Output the [X, Y] coordinate of the center of the cell containing the given text.  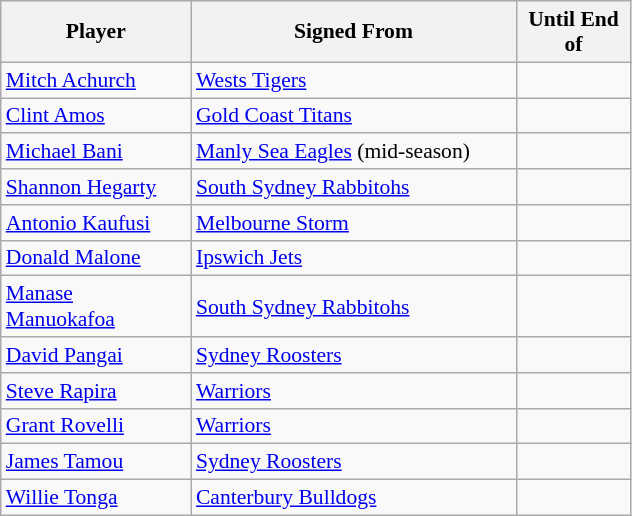
Grant Rovelli [96, 426]
Steve Rapira [96, 391]
Player [96, 32]
Donald Malone [96, 258]
Gold Coast Titans [354, 116]
Melbourne Storm [354, 223]
Antonio Kaufusi [96, 223]
Manly Sea Eagles (mid-season) [354, 152]
Shannon Hegarty [96, 187]
Ipswich Jets [354, 258]
Willie Tonga [96, 498]
Michael Bani [96, 152]
Until End of [574, 32]
Manase Manuokafoa [96, 306]
Canterbury Bulldogs [354, 498]
Clint Amos [96, 116]
Mitch Achurch [96, 80]
Signed From [354, 32]
James Tamou [96, 462]
Wests Tigers [354, 80]
David Pangai [96, 355]
